Detect which cell encompasses the target text, then output its (X, Y) center coordinate. 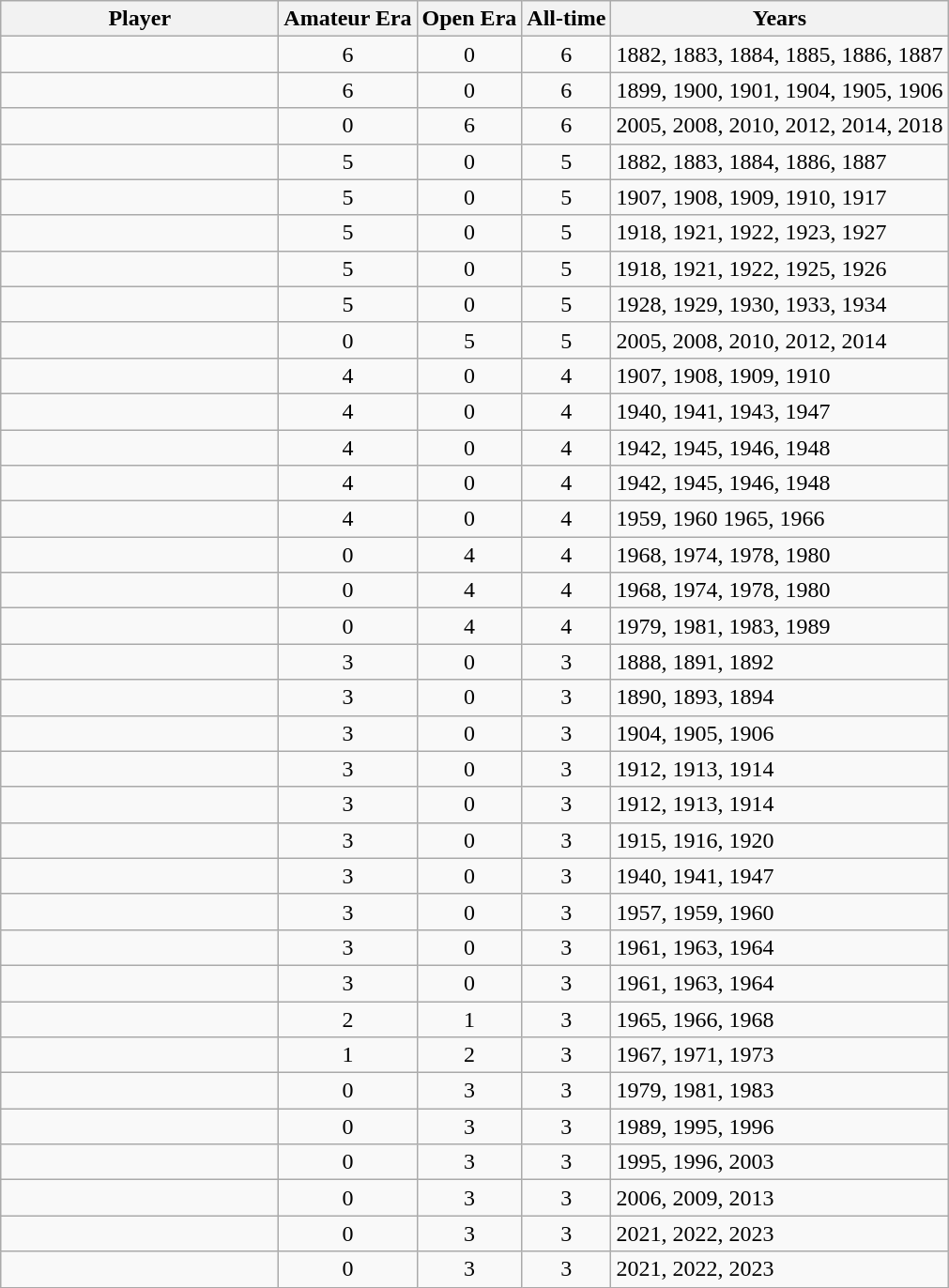
2005, 2008, 2010, 2012, 2014 (779, 340)
All-time (567, 19)
1904, 1905, 1906 (779, 733)
1888, 1891, 1892 (779, 662)
1915, 1916, 1920 (779, 840)
1940, 1941, 1943, 1947 (779, 411)
1959, 1960 1965, 1966 (779, 519)
1882, 1883, 1884, 1885, 1886, 1887 (779, 54)
Years (779, 19)
1899, 1900, 1901, 1904, 1905, 1906 (779, 90)
1957, 1959, 1960 (779, 912)
1882, 1883, 1884, 1886, 1887 (779, 161)
Open Era (469, 19)
Player (140, 19)
1965, 1966, 1968 (779, 1019)
1890, 1893, 1894 (779, 698)
Amateur Era (347, 19)
1979, 1981, 1983 (779, 1091)
1989, 1995, 1996 (779, 1127)
1940, 1941, 1947 (779, 876)
1995, 1996, 2003 (779, 1162)
1907, 1908, 1909, 1910 (779, 376)
1918, 1921, 1922, 1925, 1926 (779, 268)
1967, 1971, 1973 (779, 1055)
1979, 1981, 1983, 1989 (779, 626)
1928, 1929, 1930, 1933, 1934 (779, 304)
1918, 1921, 1922, 1923, 1927 (779, 233)
2005, 2008, 2010, 2012, 2014, 2018 (779, 126)
1907, 1908, 1909, 1910, 1917 (779, 197)
2006, 2009, 2013 (779, 1198)
